For the text-containing cell, return its midpoint in (x, y) coordinate format. 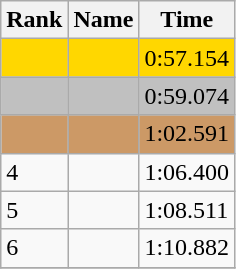
1:08.511 (187, 210)
1:02.591 (187, 134)
Name (104, 20)
0:59.074 (187, 96)
1:06.400 (187, 172)
5 (34, 210)
6 (34, 248)
0:57.154 (187, 58)
Rank (34, 20)
1:10.882 (187, 248)
4 (34, 172)
Time (187, 20)
